Find where the given text appears and provide that cell's center as [X, Y] coordinate. 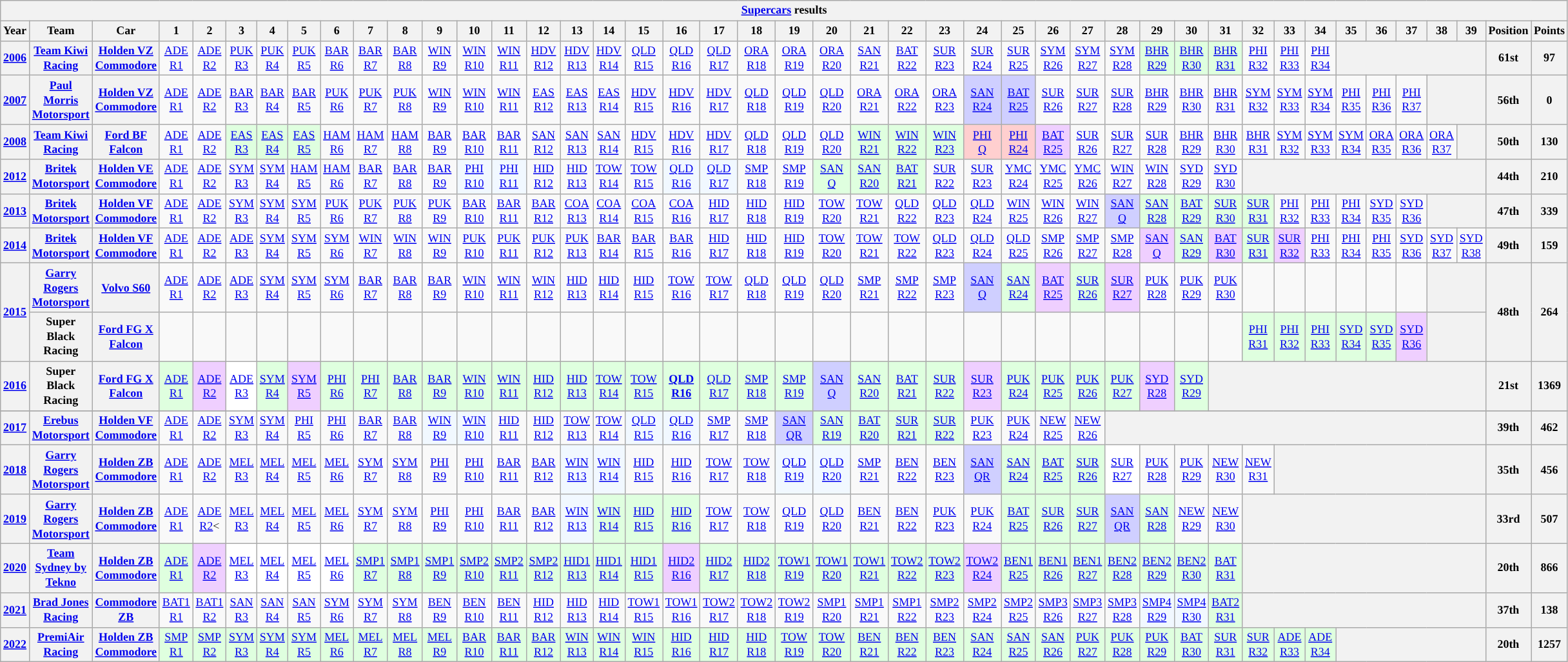
HDVR14 [609, 58]
49th [1509, 246]
PHIR31 [1259, 337]
97 [1550, 58]
BENR10 [475, 610]
BARR16 [681, 246]
PHIR11 [509, 177]
26 [1053, 31]
130 [1550, 142]
PHIR24 [1019, 142]
SMPR22 [907, 288]
39 [1471, 31]
HDVR12 [544, 58]
23 [945, 31]
47th [1509, 211]
2021 [15, 610]
PremiAir Racing [61, 645]
BEN2R30 [1191, 568]
32 [1259, 31]
Brad Jones Racing [61, 610]
NEWR29 [1191, 519]
PUKR3 [242, 58]
COAR13 [577, 211]
PUKR30 [1226, 288]
TOWR22 [907, 246]
138 [1550, 610]
SMPR27 [1088, 246]
PHIR7 [371, 386]
WINR21 [869, 142]
Year [15, 31]
2008 [15, 142]
33 [1289, 31]
SANR26 [1053, 645]
WINR26 [1053, 211]
0 [1550, 100]
50th [1509, 142]
7 [371, 31]
37th [1509, 610]
462 [1550, 428]
BEN1R26 [1053, 568]
38 [1442, 31]
Team Sydney by Tekno [61, 568]
HID2R17 [719, 568]
4 [272, 31]
HID2R16 [681, 568]
1257 [1550, 645]
TOW2R24 [982, 568]
TOWR16 [681, 288]
15 [643, 31]
PUKR10 [475, 246]
HAMR7 [371, 142]
16 [681, 31]
EASR3 [242, 142]
BATR29 [1191, 211]
SURR21 [907, 428]
PUKR5 [304, 58]
339 [1550, 211]
13 [577, 31]
TOW1R20 [832, 568]
TOW2R17 [719, 610]
BARR15 [643, 246]
36 [1381, 31]
SYMR26 [1053, 58]
BEN1R25 [1019, 568]
159 [1550, 246]
SYDR28 [1157, 386]
6 [337, 31]
61st [1509, 58]
3 [242, 31]
SMP4R30 [1191, 610]
BEN2R28 [1122, 568]
PUKR11 [509, 246]
TOWR13 [577, 428]
SMP1R22 [907, 610]
ADER34 [1320, 645]
SANR19 [832, 428]
WINR25 [1019, 211]
Holden VE Commodore [126, 177]
SANR21 [869, 58]
29 [1157, 31]
SANR29 [1191, 246]
14 [609, 31]
SMP2R10 [475, 568]
TOW1R16 [681, 610]
NEWR31 [1259, 470]
SMP2R23 [945, 610]
SMP3R28 [1122, 610]
BATR20 [869, 428]
18 [756, 31]
SYMR28 [1122, 58]
BEN1R27 [1088, 568]
TOW1R21 [869, 568]
866 [1550, 568]
1369 [1550, 386]
TOW2R23 [945, 568]
2 [210, 31]
PHIR5 [304, 428]
31 [1226, 31]
BAT1R1 [176, 610]
35 [1351, 31]
HID1R14 [609, 568]
QLDR22 [907, 211]
EASR14 [609, 100]
WINR22 [907, 142]
NEWR25 [1053, 428]
24 [982, 31]
SYDR30 [1226, 177]
ORAR23 [945, 100]
10 [475, 31]
PUKR26 [1088, 386]
17 [719, 31]
PUKR25 [1053, 386]
BAT1R2 [210, 610]
SURR25 [1019, 58]
HIDR11 [509, 428]
COAR15 [643, 211]
2013 [15, 211]
ORAR35 [1381, 142]
20 [832, 31]
SANR12 [544, 142]
ORAR21 [869, 100]
ORAR22 [907, 100]
Car [126, 31]
2019 [15, 519]
SMPR28 [1122, 246]
SANR25 [1019, 645]
BARR4 [272, 100]
BARR6 [337, 58]
TOW2R22 [907, 568]
SYDR38 [1471, 246]
19 [794, 31]
HAMR5 [304, 177]
TOW1R15 [643, 610]
SMPR26 [1053, 246]
SANR4 [272, 610]
SMP1R9 [440, 568]
MELR9 [440, 645]
WINR8 [405, 246]
NEWR26 [1088, 428]
SYDR37 [1442, 246]
COAR16 [681, 211]
SMP2R12 [544, 568]
12 [544, 31]
BENR11 [509, 610]
9 [440, 31]
SMP1R20 [832, 610]
HAMR8 [405, 142]
WINR28 [1157, 177]
PUKR9 [440, 211]
ORAR20 [832, 58]
SMP2R24 [982, 610]
44th [1509, 177]
37 [1412, 31]
SURR30 [1226, 211]
2018 [15, 470]
8 [405, 31]
SMP4R29 [1157, 610]
22 [907, 31]
SMPR17 [719, 428]
HID1R15 [643, 568]
SURR24 [982, 58]
SYMR27 [1088, 58]
264 [1550, 312]
WINR23 [945, 142]
ORAR19 [794, 58]
ADER33 [1289, 645]
11 [509, 31]
SANR5 [304, 610]
SANR14 [609, 142]
TOWR19 [794, 645]
ORAR18 [756, 58]
Position [1509, 31]
Erebus Motorsport [61, 428]
TOW2R18 [756, 610]
2006 [15, 58]
2014 [15, 246]
SMP2R11 [509, 568]
2016 [15, 386]
PHIR37 [1412, 100]
ORAR36 [1412, 142]
34 [1320, 31]
5 [304, 31]
ORAR37 [1442, 142]
SYDR34 [1351, 337]
21st [1509, 386]
33rd [1509, 519]
Commodore ZB [126, 610]
30 [1191, 31]
BARR3 [242, 100]
2015 [15, 312]
YMCR25 [1053, 177]
21 [869, 31]
SANR3 [242, 610]
BEN2R29 [1157, 568]
SMP3R27 [1088, 610]
Team [61, 31]
Volvo S60 [126, 288]
EASR13 [577, 100]
SMPR1 [176, 645]
PHIQ [982, 142]
EASR5 [304, 142]
COAR14 [609, 211]
BENR9 [440, 610]
2022 [15, 645]
SMP1R7 [371, 568]
SMP1R8 [405, 568]
Points [1550, 31]
2020 [15, 568]
SMP3R26 [1053, 610]
BARR14 [609, 246]
35th [1509, 470]
Supercars results [784, 10]
BATR31 [1226, 568]
ADER2< [210, 519]
EASR4 [272, 142]
BATR22 [907, 58]
SMPR2 [210, 645]
SMPR23 [945, 288]
27 [1088, 31]
507 [1550, 519]
WINR12 [544, 288]
PUKR4 [272, 58]
PUKR13 [577, 246]
WINR15 [643, 645]
MELR7 [371, 645]
BARR5 [304, 100]
48th [1509, 312]
2007 [15, 100]
SMP1R21 [869, 610]
MELR8 [405, 645]
YMCR24 [1019, 177]
1 [176, 31]
39th [1509, 428]
2017 [15, 428]
HDVR13 [577, 58]
TOW2R19 [794, 610]
PUKR12 [544, 246]
25 [1019, 31]
EASR12 [544, 100]
Paul Morris Motorsport [61, 100]
WINR7 [371, 246]
BAT2R31 [1226, 610]
Ford BF Falcon [126, 142]
SANR13 [577, 142]
456 [1550, 470]
56th [1509, 100]
28 [1122, 31]
210 [1550, 177]
PHIR36 [1381, 100]
2012 [15, 177]
HID2R18 [756, 568]
HID1R13 [577, 568]
SMP2R25 [1019, 610]
YMCR26 [1088, 177]
TOW1R19 [794, 568]
QLDR25 [1019, 246]
